Extract the (X, Y) coordinate from the center of the cell holding the provided text.  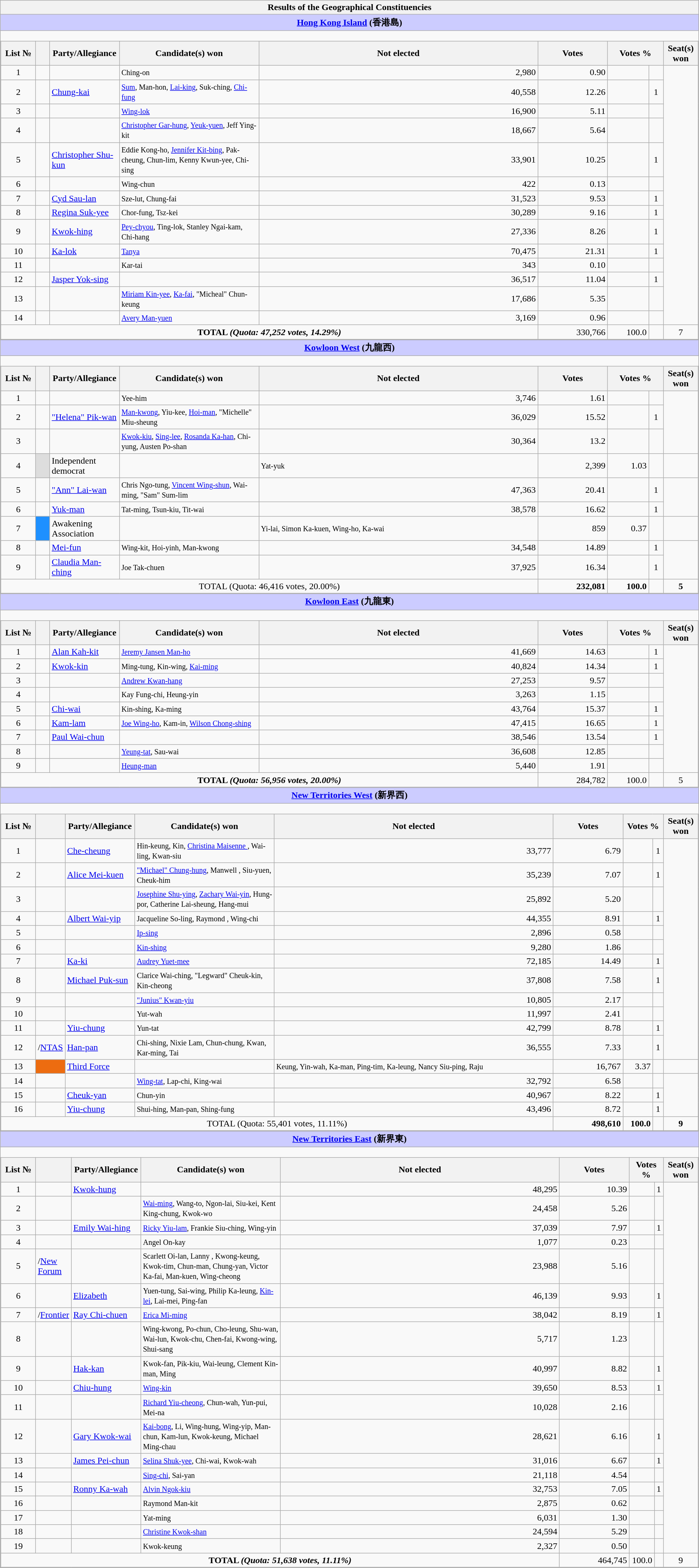
33,901 (398, 160)
37,039 (420, 1228)
46,139 (420, 1296)
34,548 (398, 548)
Cheuk-yan (100, 1095)
Clarice Wai-ching, "Legward" Cheuk-kin, Kin-cheong (205, 980)
Wing-lok (189, 111)
Alice Mei-kuen (100, 875)
11,997 (414, 1014)
Sum, Man-hon, Lai-king, Suk-ching, Chi-fung (189, 92)
2.16 (594, 1407)
Awakening Association (84, 528)
Heung-man (189, 766)
0.13 (573, 184)
31,523 (398, 198)
Alan Kah-kit (84, 652)
"Michael" Chung-hung, Manwell , Siu-yuen, Cheuk-him (205, 875)
1.86 (588, 947)
10.39 (594, 1189)
21.31 (573, 251)
Joe Tak-chuen (189, 567)
39,650 (420, 1388)
5,440 (398, 766)
Avery Man-yuen (189, 318)
8.91 (588, 918)
James Pei-chun (106, 1460)
9.53 (573, 198)
37,808 (414, 980)
Selina Shuk-yee, Chi-wai, Kwok-wah (211, 1460)
0.90 (573, 72)
Yut-wah (205, 1014)
Regina Suk-yee (84, 212)
2,327 (420, 1546)
Ching-on (189, 72)
35,239 (414, 875)
TOTAL (Quota: 56,956 votes, 20.00%) (269, 780)
14.89 (573, 548)
12.26 (573, 92)
284,782 (573, 780)
Kai-bong, Li, Wing-hung, Wing-yip, Man-chun, Kam-lun, Kwok-keung, Michael Ming-chau (211, 1436)
6.16 (594, 1436)
Scarlett Oi-lan, Lanny , Kwong-keung, Kwok-tim, Chun-man, Chung-yan, Victor Ka-fai, Man-kuen, Wing-cheong (211, 1266)
Kin-shing, Ka-ming (189, 709)
Pey-chyou, Ting-lok, Stanley Ngai-kam, Chi-hang (189, 232)
Yat-ming (211, 1518)
Wing-kit, Hoi-yinh, Man-kwong (189, 548)
Chi-wai (84, 709)
5.20 (588, 899)
Christopher Shu-kun (84, 160)
Paul Wai-chun (84, 737)
24,594 (420, 1532)
Wai-ming, Wang-to, Ngon-lai, Siu-kei, Kent King-chung, Kwok-wo (211, 1208)
"Junius" Kwan-yiu (205, 999)
5.35 (573, 299)
9.57 (573, 680)
9.16 (573, 212)
Third Force (100, 1067)
Keung, Yin-wah, Ka-man, Ping-tim, Ka-leung, Nancy Siu-ping, Raju (414, 1067)
422 (398, 184)
5.26 (594, 1208)
Wing-tat, Lap-chi, King-wai (205, 1081)
47,415 (398, 723)
3,746 (398, 398)
Kwok-hung (106, 1189)
12.85 (573, 751)
Raymond Man-kit (211, 1503)
16,900 (398, 111)
3,263 (398, 695)
0.96 (573, 318)
20.41 (573, 490)
Alvin Ngok-kiu (211, 1489)
Ka-lok (84, 251)
Tanya (189, 251)
7.07 (588, 875)
Yat-yuk (398, 466)
Kwok-keung (211, 1546)
2,980 (398, 72)
8.53 (594, 1388)
36,608 (398, 751)
0.23 (594, 1242)
17,686 (398, 299)
1.61 (573, 398)
Kwok-hing (84, 232)
17 (18, 1518)
Chi-shing, Nixie Lam, Chun-chung, Kwan, Kar-ming, Tai (205, 1048)
Elizabeth (106, 1296)
0.62 (594, 1503)
72,185 (414, 961)
36,029 (398, 417)
/NTAS (50, 1048)
Chung-kai (84, 92)
Jeremy Jansen Man-ho (189, 652)
3,169 (398, 318)
18,667 (398, 130)
3.37 (638, 1067)
498,610 (588, 1123)
Tat-ming, Tsun-kiu, Tit-wai (189, 509)
40,824 (398, 666)
40,997 (420, 1368)
New Territories West (新界西) (349, 796)
30,289 (398, 212)
Kwok-kiu, Sing-lee, Rosanda Ka-han, Chi-yung, Austen Po-shan (189, 442)
6.67 (594, 1460)
TOTAL (Quota: 51,638 votes, 11.11%) (280, 1560)
16.62 (573, 509)
Jasper Yok-sing (84, 279)
0.10 (573, 265)
8.78 (588, 1028)
Christine Kwok-shan (211, 1532)
0.50 (594, 1546)
5,717 (420, 1339)
Chiu-hung (106, 1388)
48,295 (420, 1189)
Christopher Gar-hung, Yeuk-yuen, Jeff Ying-kit (189, 130)
TOTAL (Quota: 55,401 votes, 11.11%) (277, 1123)
Erica Mi-ming (211, 1315)
Sze-lut, Chung-fai (189, 198)
7.05 (594, 1489)
Andrew Kwan-hang (189, 680)
8.72 (588, 1109)
42,799 (414, 1028)
8.26 (573, 232)
2.17 (588, 999)
Chris Ngo-tung, Vincent Wing-shun, Wai-ming, "Sam" Sum-lim (189, 490)
Joe Wing-ho, Kam-in, Wilson Chong-shing (189, 723)
9.93 (594, 1296)
/New Forum (54, 1266)
16.65 (573, 723)
Yee-him (189, 398)
8.19 (594, 1315)
38,546 (398, 737)
TOTAL (Quota: 46,416 votes, 20.00%) (269, 586)
7.97 (594, 1228)
"Ann" Lai-wan (84, 490)
14.49 (588, 961)
1.03 (628, 466)
13.54 (573, 737)
36,555 (414, 1048)
Hin-keung, Kin, Christina Maisenne , Wai-ling, Kwan-siu (205, 850)
2,896 (414, 933)
Yuen-tung, Sai-wing, Philip Ka-leung, Kin-lei, Lai-mei, Ping-fan (211, 1296)
8.82 (594, 1368)
Wing-kwong, Po-chun, Cho-leung, Shu-wan, Wai-lun, Kwok-chu, Chen-fai, Kwong-wing, Shui-sang (211, 1339)
Kowloon East (九龍東) (349, 602)
13.2 (573, 442)
Yi-lai, Simon Ka-kuen, Wing-ho, Ka-wai (398, 528)
Ming-tung, Kin-wing, Kai-ming (189, 666)
43,764 (398, 709)
2,399 (573, 466)
10.25 (573, 160)
4.54 (594, 1475)
8.22 (588, 1095)
Che-cheung (100, 850)
Wing-kin (211, 1388)
Kwok-kin (84, 666)
32,792 (414, 1081)
5.29 (594, 1532)
10,028 (420, 1407)
Wing-chun (189, 184)
38,042 (420, 1315)
7.33 (588, 1048)
33,777 (414, 850)
16,767 (588, 1067)
10,805 (414, 999)
TOTAL (Quota: 47,252 votes, 14.29%) (269, 332)
Shui-hing, Man-pan, Shing-fung (205, 1109)
1.23 (594, 1339)
Han-pan (100, 1048)
"Helena" Pik-wan (84, 417)
Ricky Yiu-lam, Frankie Siu-ching, Wing-yin (211, 1228)
6,031 (420, 1518)
Josephine Shu-ying, Zachary Wai-yin, Hung-por, Catherine Lai-sheung, Hang-mui (205, 899)
1.91 (573, 766)
Chun-yin (205, 1095)
23,988 (420, 1266)
47,363 (398, 490)
44,355 (414, 918)
Ray Chi-chuen (106, 1315)
Kam-lam (84, 723)
0.37 (628, 528)
Ronny Ka-wah (106, 1489)
Sing-chi, Sai-yan (211, 1475)
Jacqueline So-ling, Raymond , Wing-chi (205, 918)
464,745 (594, 1560)
27,253 (398, 680)
Man-kwong, Yiu-kee, Hoi-man, "Michelle" Miu-sheung (189, 417)
Kwok-fan, Pik-kiu, Wai-leung, Clement Kin-man, Ming (211, 1368)
Hong Kong Island (香港島) (349, 22)
Emily Wai-hing (106, 1228)
41,669 (398, 652)
859 (573, 528)
14.34 (573, 666)
9,280 (414, 947)
/Frontier (54, 1315)
40,558 (398, 92)
2.41 (588, 1014)
Miriam Kin-yee, Ka-fai, "Micheal" Chun-keung (189, 299)
19 (18, 1546)
1.15 (573, 695)
Kowloon West (九龍西) (349, 347)
25,892 (414, 899)
Yeung-tat, Sau-wai (189, 751)
330,766 (573, 332)
Audrey Yuet-mee (205, 961)
21,118 (420, 1475)
Independent democrat (84, 466)
38,578 (398, 509)
18 (18, 1532)
Hak-kan (106, 1368)
Yun-tat (205, 1028)
37,925 (398, 567)
Mei-fun (84, 548)
24,458 (420, 1208)
Ka-ki (100, 961)
28,621 (420, 1436)
14.63 (573, 652)
Michael Puk-sun (100, 980)
40,967 (414, 1095)
43,496 (414, 1109)
31,016 (420, 1460)
36,517 (398, 279)
Ip-sing (205, 933)
Results of the Geographical Constituencies (349, 7)
11.04 (573, 279)
Angel On-kay (211, 1242)
5.64 (573, 130)
5.11 (573, 111)
Richard Yiu-cheong, Chun-wah, Yun-pui, Mei-na (211, 1407)
15.52 (573, 417)
5.16 (594, 1266)
7.58 (588, 980)
0.58 (588, 933)
Kar-tai (189, 265)
16.34 (573, 567)
6.79 (588, 850)
New Territories East (新界東) (349, 1139)
15.37 (573, 709)
1,077 (420, 1242)
70,475 (398, 251)
27,336 (398, 232)
Cyd Sau-lan (84, 198)
30,364 (398, 442)
1.30 (594, 1518)
Albert Wai-yip (100, 918)
Yuk-man (84, 509)
Eddie Kong-ho, Jennifer Kit-bing, Pak-cheung, Chun-lim, Kenny Kwun-yee, Chi-sing (189, 160)
Kay Fung-chi, Heung-yin (189, 695)
6.58 (588, 1081)
232,081 (573, 586)
Kin-shing (205, 947)
343 (398, 265)
Gary Kwok-wai (106, 1436)
32,753 (420, 1489)
Claudia Man-ching (84, 567)
Chor-fung, Tsz-kei (189, 212)
2,875 (420, 1503)
